Locate the cell with the specified text and output its (x, y) center coordinate. 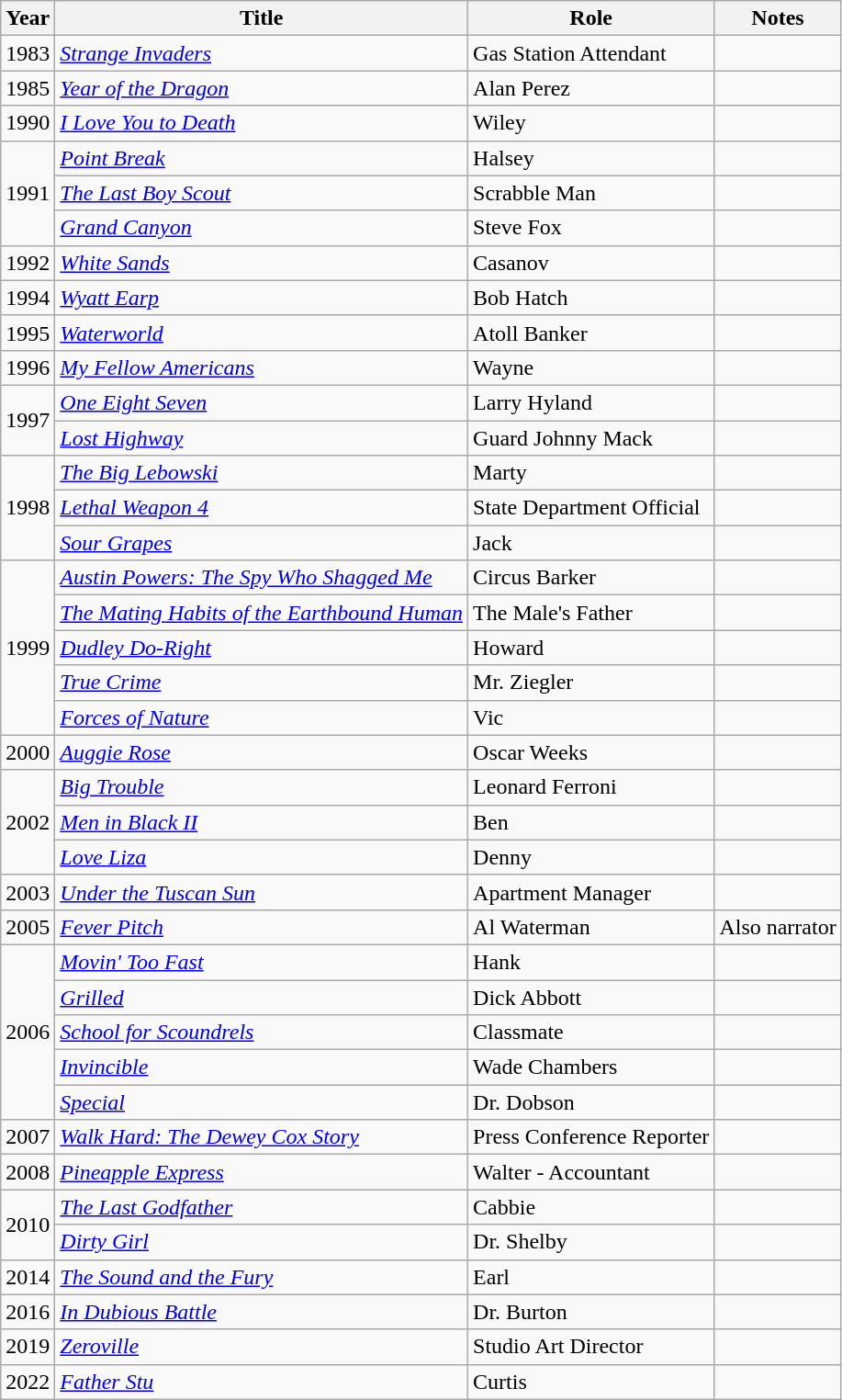
Alan Perez (591, 88)
Curtis (591, 1382)
Under the Tuscan Sun (262, 892)
Dick Abbott (591, 997)
School for Scoundrels (262, 1033)
Notes (778, 18)
Marty (591, 473)
Howard (591, 648)
Mr. Ziegler (591, 683)
Apartment Manager (591, 892)
My Fellow Americans (262, 367)
2003 (28, 892)
Steve Fox (591, 228)
1990 (28, 123)
Wade Chambers (591, 1067)
One Eight Seven (262, 402)
Love Liza (262, 857)
Larry Hyland (591, 402)
Grilled (262, 997)
Earl (591, 1277)
Grand Canyon (262, 228)
Leonard Ferroni (591, 787)
Father Stu (262, 1382)
Studio Art Director (591, 1347)
The Last Godfather (262, 1207)
In Dubious Battle (262, 1312)
Classmate (591, 1033)
2010 (28, 1225)
The Mating Habits of the Earthbound Human (262, 613)
Cabbie (591, 1207)
The Sound and the Fury (262, 1277)
Guard Johnny Mack (591, 438)
2016 (28, 1312)
Al Waterman (591, 927)
Men in Black II (262, 822)
Movin' Too Fast (262, 962)
I Love You to Death (262, 123)
Also narrator (778, 927)
Wyatt Earp (262, 298)
Sour Grapes (262, 543)
The Last Boy Scout (262, 193)
Pineapple Express (262, 1172)
Casanov (591, 263)
Bob Hatch (591, 298)
The Big Lebowski (262, 473)
Jack (591, 543)
2019 (28, 1347)
Dr. Dobson (591, 1102)
Gas Station Attendant (591, 53)
Dr. Burton (591, 1312)
Press Conference Reporter (591, 1137)
Lost Highway (262, 438)
Scrabble Man (591, 193)
1983 (28, 53)
Circus Barker (591, 578)
1998 (28, 508)
Wayne (591, 367)
2008 (28, 1172)
1992 (28, 263)
Waterworld (262, 333)
2002 (28, 822)
Special (262, 1102)
Vic (591, 717)
1985 (28, 88)
Lethal Weapon 4 (262, 508)
Fever Pitch (262, 927)
White Sands (262, 263)
Dudley Do-Right (262, 648)
Role (591, 18)
Year (28, 18)
Denny (591, 857)
True Crime (262, 683)
2005 (28, 927)
Strange Invaders (262, 53)
State Department Official (591, 508)
Atoll Banker (591, 333)
Austin Powers: The Spy Who Shagged Me (262, 578)
2022 (28, 1382)
1996 (28, 367)
Wiley (591, 123)
Oscar Weeks (591, 752)
2006 (28, 1032)
Invincible (262, 1067)
2007 (28, 1137)
Ben (591, 822)
The Male's Father (591, 613)
1994 (28, 298)
Year of the Dragon (262, 88)
2014 (28, 1277)
Dr. Shelby (591, 1242)
Forces of Nature (262, 717)
Title (262, 18)
1997 (28, 420)
Dirty Girl (262, 1242)
Point Break (262, 158)
1995 (28, 333)
1991 (28, 193)
Big Trouble (262, 787)
Auggie Rose (262, 752)
Halsey (591, 158)
2000 (28, 752)
1999 (28, 648)
Zeroville (262, 1347)
Hank (591, 962)
Walk Hard: The Dewey Cox Story (262, 1137)
Walter - Accountant (591, 1172)
